Identify which cell holds the provided text, then report its (X, Y) central coordinate. 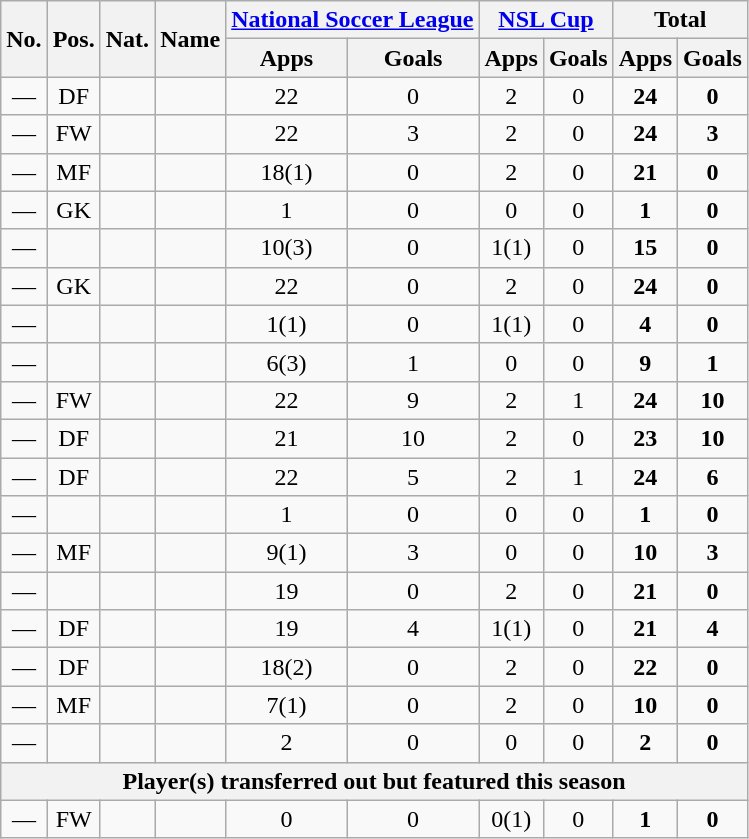
Player(s) transferred out but featured this season (374, 781)
10(3) (287, 248)
7(1) (287, 705)
6 (713, 477)
Total (680, 20)
No. (24, 39)
National Soccer League (352, 20)
18(2) (287, 667)
18(1) (287, 172)
23 (645, 438)
9(1) (287, 553)
5 (413, 477)
Nat. (127, 39)
Pos. (74, 39)
Name (190, 39)
NSL Cup (546, 20)
0(1) (511, 819)
6(3) (287, 362)
15 (645, 248)
